Pinpoint the cell where the given text exists, returning its (x, y) midpoint coordinate. 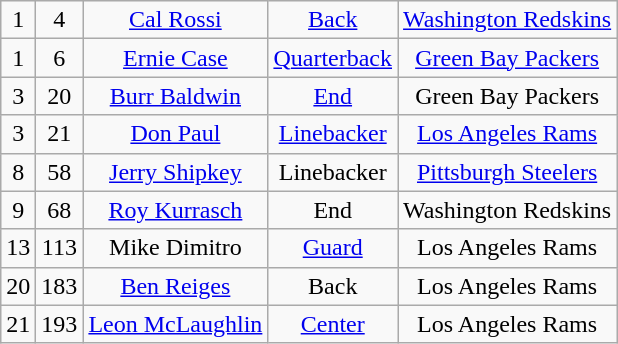
Cal Rossi (176, 20)
Don Paul (176, 134)
Leon McLaughlin (176, 324)
6 (60, 58)
9 (18, 210)
8 (18, 172)
58 (60, 172)
113 (60, 248)
Pittsburgh Steelers (508, 172)
4 (60, 20)
193 (60, 324)
Quarterback (333, 58)
Jerry Shipkey (176, 172)
68 (60, 210)
Guard (333, 248)
Burr Baldwin (176, 96)
13 (18, 248)
183 (60, 286)
Ernie Case (176, 58)
Roy Kurrasch (176, 210)
Center (333, 324)
Mike Dimitro (176, 248)
Ben Reiges (176, 286)
